Return [x, y] of the center of cell containing provided text 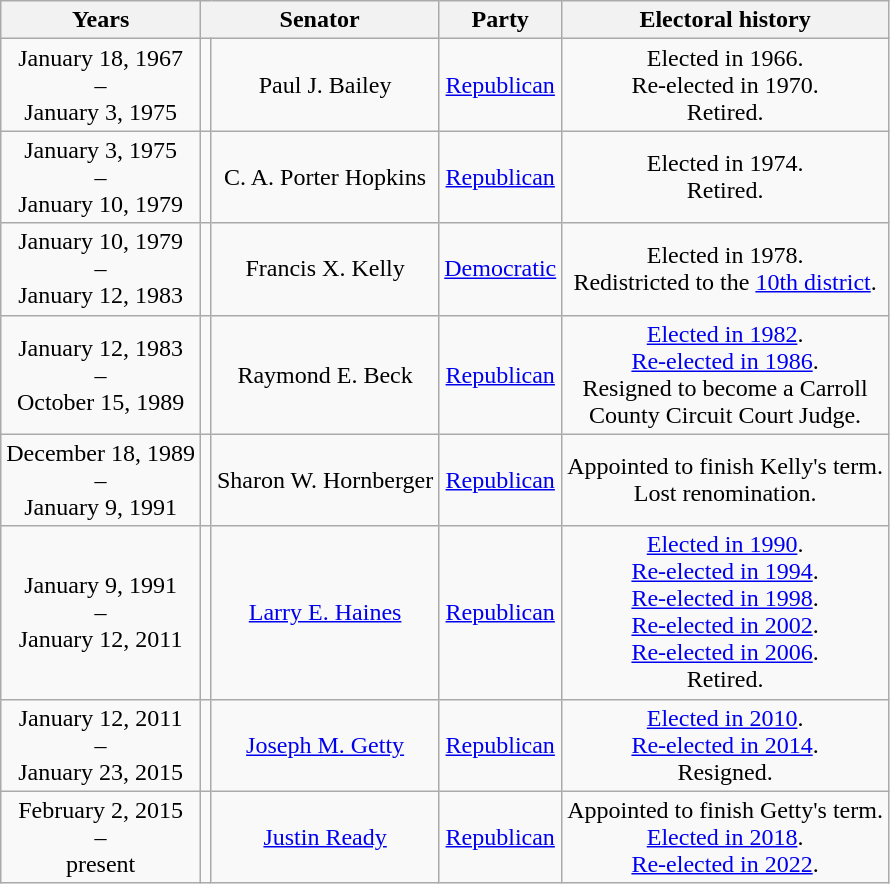
Senator [319, 20]
January 12, 2011–January 23, 2015 [101, 745]
Elected in 1982.Re-elected in 1986.Resigned to become a CarrollCounty Circuit Court Judge. [726, 374]
Larry E. Haines [324, 612]
Sharon W. Hornberger [324, 480]
Appointed to finish Getty's term.Elected in 2018.Re-elected in 2022. [726, 837]
Elected in 2010.Re-elected in 2014.Resigned. [726, 745]
February 2, 2015–present [101, 837]
Electoral history [726, 20]
Elected in 1974.Retired. [726, 177]
Appointed to finish Kelly's term.Lost renomination. [726, 480]
Joseph M. Getty [324, 745]
Justin Ready [324, 837]
Elected in 1978.Redistricted to the 10th district. [726, 269]
January 12, 1983–October 15, 1989 [101, 374]
Raymond E. Beck [324, 374]
Democratic [500, 269]
C. A. Porter Hopkins [324, 177]
January 3, 1975–January 10, 1979 [101, 177]
Elected in 1990.Re-elected in 1994.Re-elected in 1998.Re-elected in 2002.Re-elected in 2006.Retired. [726, 612]
Elected in 1966.Re-elected in 1970.Retired. [726, 85]
December 18, 1989–January 9, 1991 [101, 480]
January 9, 1991–January 12, 2011 [101, 612]
Paul J. Bailey [324, 85]
Party [500, 20]
Years [101, 20]
January 10, 1979–January 12, 1983 [101, 269]
January 18, 1967–January 3, 1975 [101, 85]
Francis X. Kelly [324, 269]
